For the text-containing cell, return its midpoint in (x, y) coordinate format. 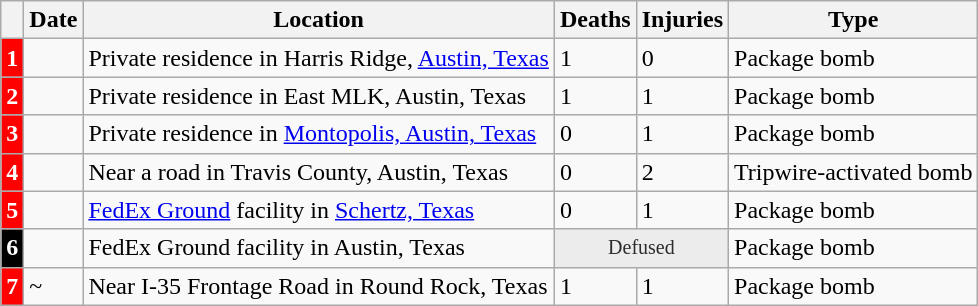
5 (12, 210)
Private residence in East MLK, Austin, Texas (319, 96)
Deaths (595, 20)
FedEx Ground facility in Schertz, Texas (319, 210)
Private residence in Montopolis, Austin, Texas (319, 134)
Date (54, 20)
Near a road in Travis County, Austin, Texas (319, 172)
Location (319, 20)
Type (854, 20)
Near I-35 Frontage Road in Round Rock, Texas (319, 286)
Defused (641, 248)
3 (12, 134)
Injuries (682, 20)
~ (54, 286)
6 (12, 248)
FedEx Ground facility in Austin, Texas (319, 248)
4 (12, 172)
Tripwire-activated bomb (854, 172)
7 (12, 286)
Private residence in Harris Ridge, Austin, Texas (319, 58)
